Find where the given text appears and provide that cell's center as (x, y) coordinate. 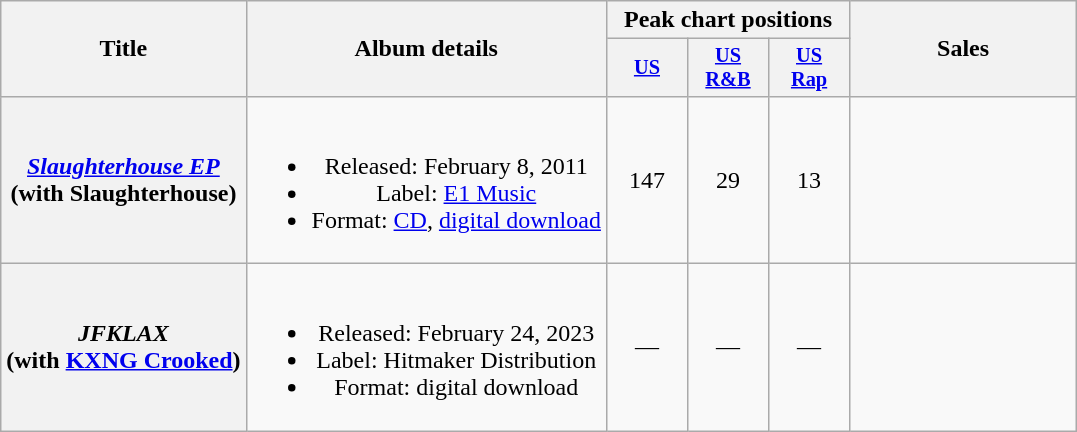
29 (728, 180)
US (646, 68)
147 (646, 180)
Peak chart positions (728, 20)
Slaughterhouse EP(with Slaughterhouse) (124, 180)
Title (124, 49)
13 (810, 180)
JFKLAX(with KXNG Crooked) (124, 348)
Released: February 8, 2011Label: E1 MusicFormat: CD, digital download (426, 180)
Album details (426, 49)
Sales (964, 49)
USR&B (728, 68)
Released: February 24, 2023Label: Hitmaker DistributionFormat: digital download (426, 348)
USRap (810, 68)
